Pinpoint the cell where the given text exists, returning its [X, Y] midpoint coordinate. 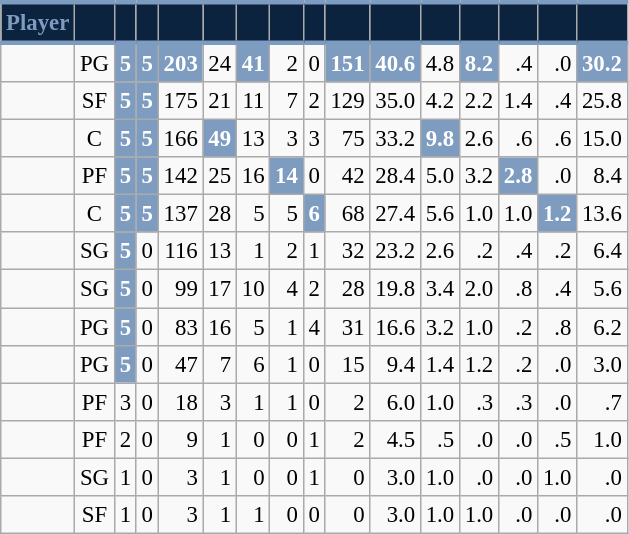
15.0 [602, 139]
116 [180, 251]
33.2 [395, 139]
137 [180, 214]
11 [252, 101]
6.2 [602, 327]
4.5 [395, 439]
203 [180, 62]
17 [220, 289]
5.0 [440, 176]
21 [220, 101]
10 [252, 289]
15 [348, 364]
9.8 [440, 139]
83 [180, 327]
40.6 [395, 62]
19.8 [395, 289]
9 [180, 439]
24 [220, 62]
16.6 [395, 327]
4.2 [440, 101]
6.0 [395, 402]
75 [348, 139]
41 [252, 62]
3.4 [440, 289]
2.2 [478, 101]
175 [180, 101]
28.4 [395, 176]
9.4 [395, 364]
32 [348, 251]
166 [180, 139]
18 [180, 402]
49 [220, 139]
47 [180, 364]
6.4 [602, 251]
Player [38, 22]
13.6 [602, 214]
14 [286, 176]
42 [348, 176]
23.2 [395, 251]
.7 [602, 402]
31 [348, 327]
2.8 [518, 176]
4.8 [440, 62]
25 [220, 176]
151 [348, 62]
142 [180, 176]
30.2 [602, 62]
27.4 [395, 214]
129 [348, 101]
99 [180, 289]
2.0 [478, 289]
35.0 [395, 101]
68 [348, 214]
8.4 [602, 176]
25.8 [602, 101]
8.2 [478, 62]
